Locate the cell with the specified text and output its (x, y) center coordinate. 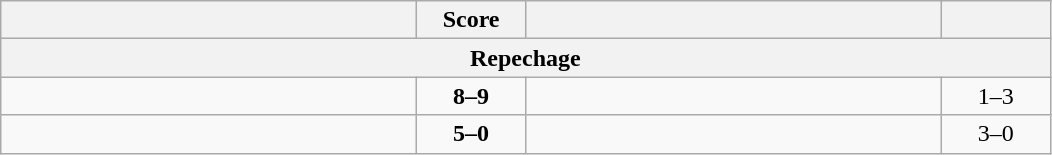
Repechage (526, 58)
3–0 (996, 134)
Score (472, 20)
1–3 (996, 96)
8–9 (472, 96)
5–0 (472, 134)
